For the text-containing cell, return its midpoint in [X, Y] coordinate format. 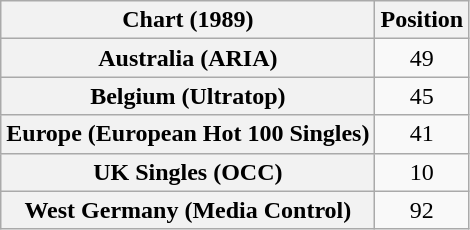
Position [422, 20]
Belgium (Ultratop) [188, 96]
10 [422, 172]
41 [422, 134]
45 [422, 96]
UK Singles (OCC) [188, 172]
Australia (ARIA) [188, 58]
Chart (1989) [188, 20]
West Germany (Media Control) [188, 210]
92 [422, 210]
Europe (European Hot 100 Singles) [188, 134]
49 [422, 58]
